Pinpoint the cell where the given text exists, returning its (x, y) midpoint coordinate. 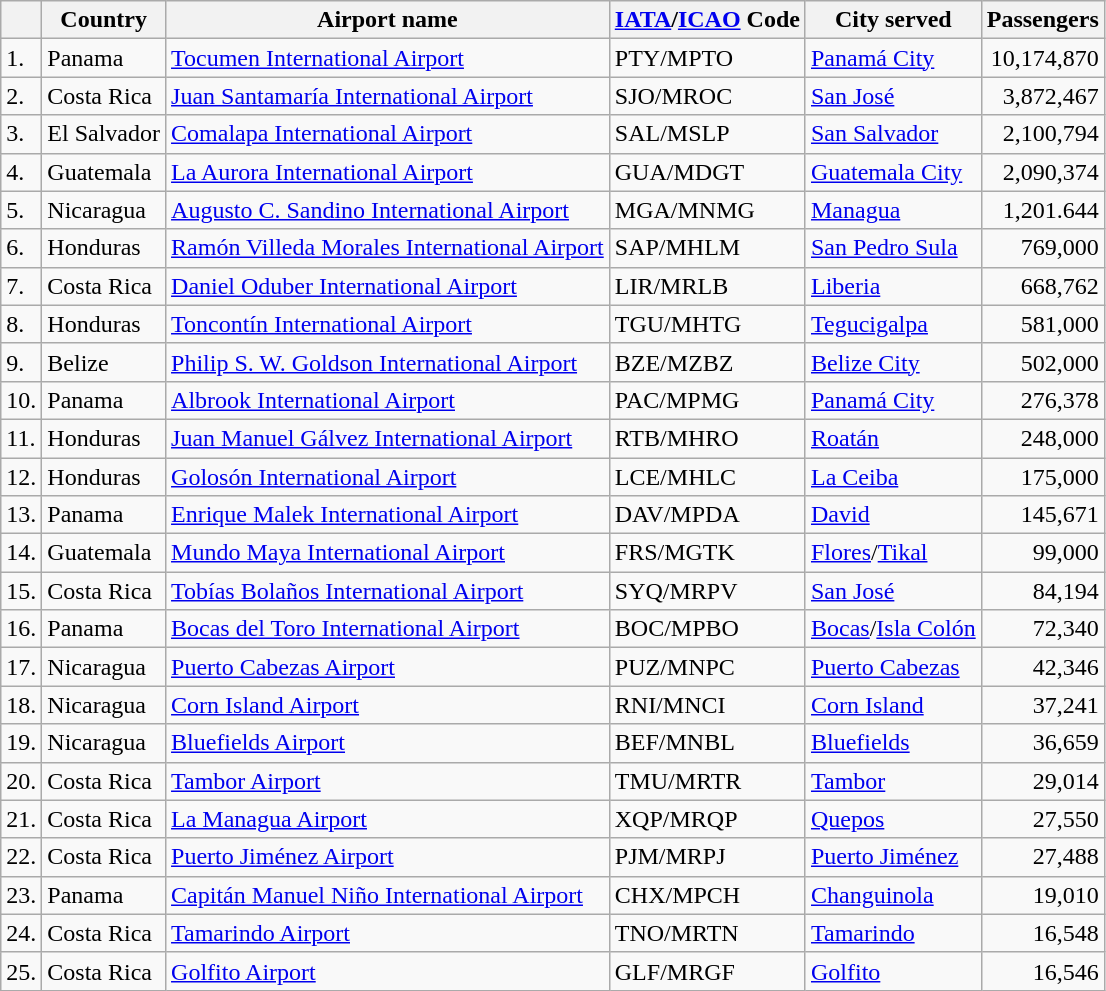
Enrique Malek International Airport (388, 515)
Flores/Tikal (893, 553)
36,659 (1042, 743)
145,671 (1042, 515)
42,346 (1042, 667)
23. (22, 895)
City served (893, 20)
Tobías Bolaños International Airport (388, 591)
PJM/MRPJ (707, 857)
21. (22, 819)
Comalapa International Airport (388, 134)
769,000 (1042, 248)
276,378 (1042, 400)
16,546 (1042, 971)
FRS/MGTK (707, 553)
La Aurora International Airport (388, 172)
SJO/MROC (707, 96)
CHX/MPCH (707, 895)
2,100,794 (1042, 134)
SAL/MSLP (707, 134)
Golfito (893, 971)
La Managua Airport (388, 819)
248,000 (1042, 438)
SAP/MHLM (707, 248)
RTB/MHRO (707, 438)
Golosón International Airport (388, 477)
Tambor Airport (388, 781)
Tambor (893, 781)
72,340 (1042, 629)
BOC/MPBO (707, 629)
San Pedro Sula (893, 248)
22. (22, 857)
DAV/MPDA (707, 515)
14. (22, 553)
Tocumen International Airport (388, 58)
6. (22, 248)
3,872,467 (1042, 96)
Puerto Cabezas (893, 667)
Tamarindo (893, 933)
Belize City (893, 362)
Capitán Manuel Niño International Airport (388, 895)
10,174,870 (1042, 58)
17. (22, 667)
Albrook International Airport (388, 400)
PUZ/MNPC (707, 667)
2,090,374 (1042, 172)
581,000 (1042, 324)
Toncontín International Airport (388, 324)
TMU/MRTR (707, 781)
16,548 (1042, 933)
4. (22, 172)
Roatán (893, 438)
Managua (893, 210)
3. (22, 134)
Belize (104, 362)
Juan Santamaría International Airport (388, 96)
99,000 (1042, 553)
27,550 (1042, 819)
24. (22, 933)
BEF/MNBL (707, 743)
RNI/MNCI (707, 705)
Ramón Villeda Morales International Airport (388, 248)
Mundo Maya International Airport (388, 553)
29,014 (1042, 781)
11. (22, 438)
27,488 (1042, 857)
20. (22, 781)
LCE/MHLC (707, 477)
Corn Island (893, 705)
PTY/MPTO (707, 58)
15. (22, 591)
Daniel Oduber International Airport (388, 286)
1,201.644 (1042, 210)
8. (22, 324)
TGU/MHTG (707, 324)
Liberia (893, 286)
9. (22, 362)
Passengers (1042, 20)
GUA/MDGT (707, 172)
668,762 (1042, 286)
Guatemala City (893, 172)
19. (22, 743)
MGA/MNMG (707, 210)
19,010 (1042, 895)
San Salvador (893, 134)
16. (22, 629)
Golfito Airport (388, 971)
Bocas/Isla Colón (893, 629)
1. (22, 58)
13. (22, 515)
175,000 (1042, 477)
37,241 (1042, 705)
David (893, 515)
18. (22, 705)
Changuinola (893, 895)
Puerto Jiménez Airport (388, 857)
Airport name (388, 20)
Puerto Jiménez (893, 857)
7. (22, 286)
Bluefields Airport (388, 743)
Corn Island Airport (388, 705)
502,000 (1042, 362)
Quepos (893, 819)
2. (22, 96)
84,194 (1042, 591)
Philip S. W. Goldson International Airport (388, 362)
Puerto Cabezas Airport (388, 667)
Country (104, 20)
12. (22, 477)
GLF/MRGF (707, 971)
5. (22, 210)
Bluefields (893, 743)
El Salvador (104, 134)
25. (22, 971)
La Ceiba (893, 477)
Augusto C. Sandino International Airport (388, 210)
Bocas del Toro International Airport (388, 629)
BZE/MZBZ (707, 362)
Juan Manuel Gálvez International Airport (388, 438)
XQP/MRQP (707, 819)
10. (22, 400)
LIR/MRLB (707, 286)
TNO/MRTN (707, 933)
Tamarindo Airport (388, 933)
IATA/ICAO Code (707, 20)
SYQ/MRPV (707, 591)
Tegucigalpa (893, 324)
PAC/MPMG (707, 400)
